Output the (x, y) coordinate of the center of the cell containing the given text.  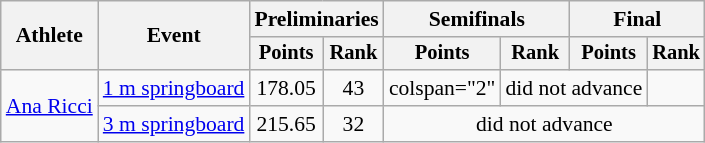
43 (354, 88)
32 (354, 124)
3 m springboard (174, 124)
1 m springboard (174, 88)
215.65 (286, 124)
Preliminaries (316, 19)
178.05 (286, 88)
Ana Ricci (50, 106)
Athlete (50, 36)
Final (638, 19)
colspan="2" (442, 88)
Event (174, 36)
Semifinals (477, 19)
